Return [X, Y] of the center of cell containing provided text 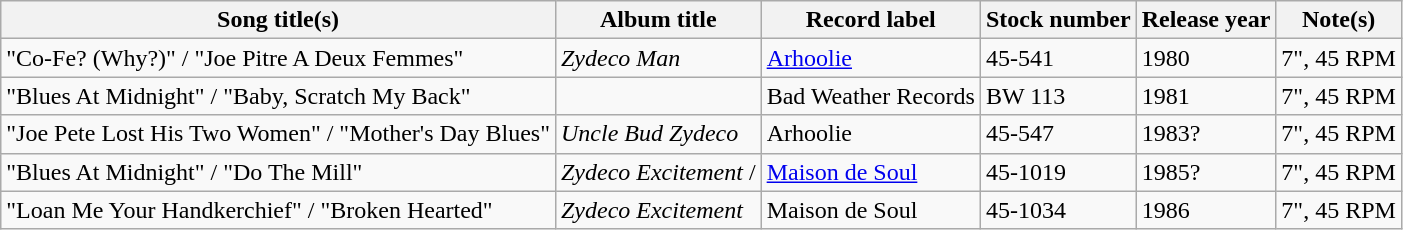
Zydeco Man [658, 58]
45-541 [1058, 58]
1980 [1206, 58]
45-1034 [1058, 210]
Uncle Bud Zydeco [658, 134]
"Blues At Midnight" / "Baby, Scratch My Back" [278, 96]
Stock number [1058, 20]
Zydeco Excitement [658, 210]
"Co-Fe? (Why?)" / "Joe Pitre A Deux Femmes" [278, 58]
Note(s) [1339, 20]
Record label [870, 20]
Album title [658, 20]
Bad Weather Records [870, 96]
45-1019 [1058, 172]
"Blues At Midnight" / "Do The Mill" [278, 172]
1983? [1206, 134]
"Joe Pete Lost His Two Women" / "Mother's Day Blues" [278, 134]
BW 113 [1058, 96]
Song title(s) [278, 20]
"Loan Me Your Handkerchief" / "Broken Hearted" [278, 210]
1981 [1206, 96]
Zydeco Excitement / [658, 172]
1985? [1206, 172]
1986 [1206, 210]
45-547 [1058, 134]
Release year [1206, 20]
